Output the [x, y] coordinate of the center of the cell containing the given text.  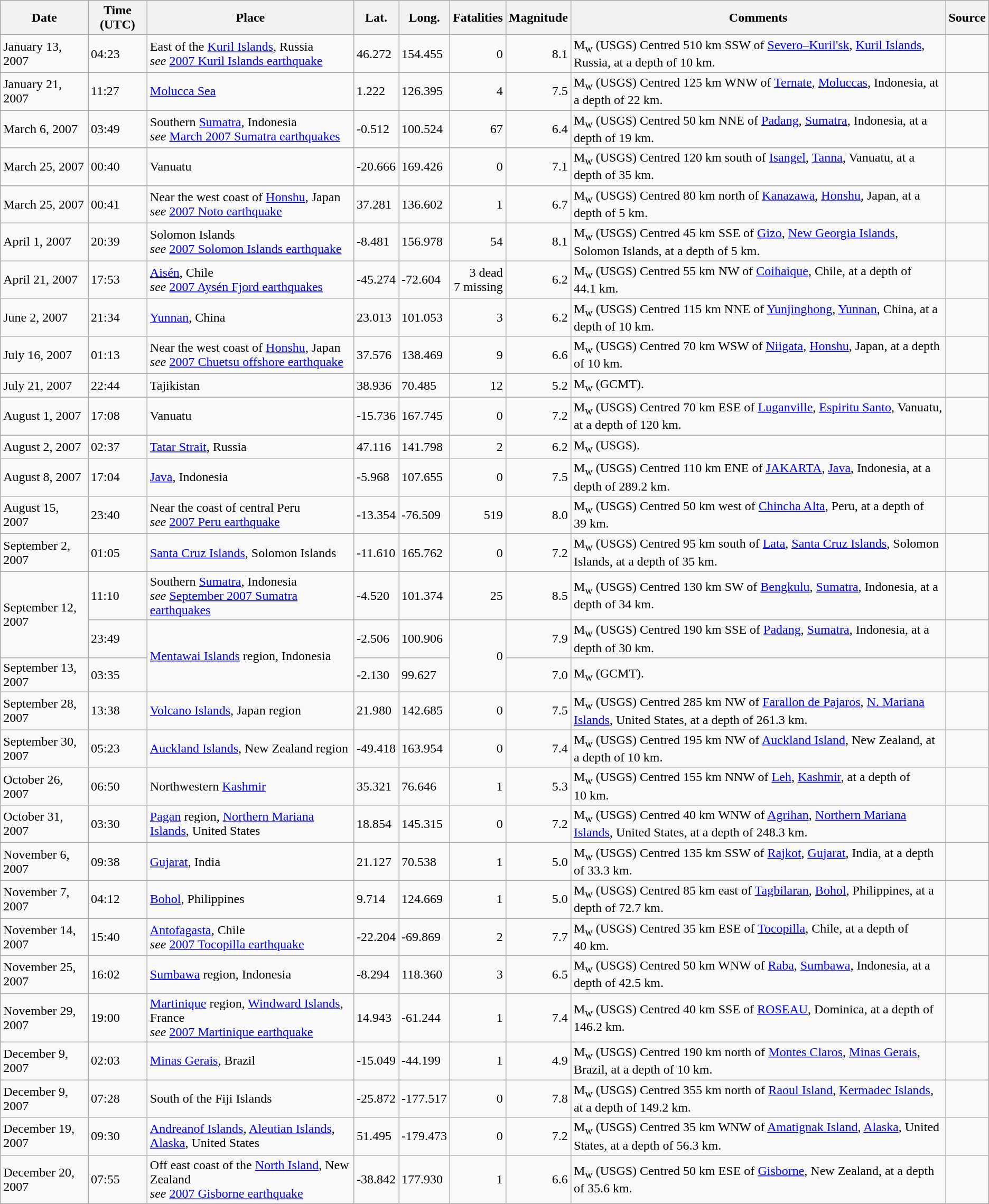
126.395 [425, 91]
January 13, 2007 [44, 54]
76.646 [425, 786]
Gujarat, India [250, 862]
March 6, 2007 [44, 129]
August 2, 2007 [44, 447]
-8.294 [376, 975]
September 28, 2007 [44, 711]
14.943 [376, 1018]
September 12, 2007 [44, 615]
September 30, 2007 [44, 749]
Near the west coast of Honshu, Japan see 2007 Noto earthquake [250, 204]
22:44 [117, 385]
Tatar Strait, Russia [250, 447]
Mw (USGS) Centred 50 km NNE of Padang, Sumatra, Indonesia, at a depth of 19 km. [758, 129]
South of the Fiji Islands [250, 1098]
Auckland Islands, New Zealand region [250, 749]
July 21, 2007 [44, 385]
09:30 [117, 1136]
-177.517 [425, 1098]
-44.199 [425, 1060]
-38.842 [376, 1179]
November 29, 2007 [44, 1018]
Mw (USGS) Centred 35 km ESE of Tocopilla, Chile, at a depth of 40 km. [758, 937]
Antofagasta, Chilesee 2007 Tocopilla earthquake [250, 937]
101.374 [425, 596]
-61.244 [425, 1018]
03:30 [117, 824]
154.455 [425, 54]
Fatalities [478, 18]
Source [967, 18]
142.685 [425, 711]
100.906 [425, 639]
-8.481 [376, 242]
Solomon Islands see 2007 Solomon Islands earthquake [250, 242]
Mw (USGS) Centred 285 km NW of Farallon de Pajaros, N. Mariana Islands, United States, at a depth of 261.3 km. [758, 711]
Mw (USGS) Centred 50 km WNW of Raba, Sumbawa, Indonesia, at a depth of 42.5 km. [758, 975]
Time (UTC) [117, 18]
00:41 [117, 204]
-11.610 [376, 552]
16:02 [117, 975]
21.127 [376, 862]
12 [478, 385]
519 [478, 514]
Yunnan, China [250, 317]
107.655 [425, 477]
21.980 [376, 711]
138.469 [425, 355]
August 15, 2007 [44, 514]
37.576 [376, 355]
Mw (USGS) Centred 115 km NNE of Yunjinghong, Yunnan, China, at a depth of 10 km. [758, 317]
Mw (USGS) Centred 195 km NW of Auckland Island, New Zealand, at a depth of 10 km. [758, 749]
8.0 [538, 514]
-15.049 [376, 1060]
September 13, 2007 [44, 675]
02:03 [117, 1060]
Comments [758, 18]
15:40 [117, 937]
October 31, 2007 [44, 824]
Andreanof Islands, Aleutian Islands, Alaska, United States [250, 1136]
-5.968 [376, 477]
124.669 [425, 899]
5.2 [538, 385]
7.8 [538, 1098]
Mw (USGS) Centred 510 km SSW of Severo–Kuril'sk, Kuril Islands, Russia, at a depth of 10 km. [758, 54]
East of the Kuril Islands, Russia see 2007 Kuril Islands earthquake [250, 54]
Mw (USGS) Centred 190 km SSE of Padang, Sumatra, Indonesia, at a depth of 30 km. [758, 639]
37.281 [376, 204]
December 20, 2007 [44, 1179]
November 6, 2007 [44, 862]
Java, Indonesia [250, 477]
-15.736 [376, 416]
Sumbawa region, Indonesia [250, 975]
51.495 [376, 1136]
11:27 [117, 91]
Aisén, Chile see 2007 Aysén Fjord earthquakes [250, 280]
Lat. [376, 18]
July 16, 2007 [44, 355]
136.602 [425, 204]
-49.418 [376, 749]
August 8, 2007 [44, 477]
6.7 [538, 204]
Mw (USGS) Centred 135 km SSW of Rajkot, Gujarat, India, at a depth of 33.3 km. [758, 862]
23:49 [117, 639]
November 25, 2007 [44, 975]
1.222 [376, 91]
07:55 [117, 1179]
-76.509 [425, 514]
Tajikistan [250, 385]
Southern Sumatra, Indonesiasee September 2007 Sumatra earthquakes [250, 596]
03:35 [117, 675]
-179.473 [425, 1136]
-2.130 [376, 675]
Molucca Sea [250, 91]
70.485 [425, 385]
Mw (USGS) Centred 95 km south of Lata, Santa Cruz Islands, Solomon Islands, at a depth of 35 km. [758, 552]
7.0 [538, 675]
7.9 [538, 639]
Magnitude [538, 18]
7.7 [538, 937]
August 1, 2007 [44, 416]
02:37 [117, 447]
Near the coast of central Peru see 2007 Peru earthquake [250, 514]
Mentawai Islands region, Indonesia [250, 656]
07:28 [117, 1098]
January 21, 2007 [44, 91]
6.5 [538, 975]
118.360 [425, 975]
67 [478, 129]
Pagan region, Northern Mariana Islands, United States [250, 824]
Mw (USGS) Centred 40 km SSE of ROSEAU, Dominica, at a depth of 146.2 km. [758, 1018]
8.5 [538, 596]
101.053 [425, 317]
November 7, 2007 [44, 899]
Mw (USGS) Centred 70 km WSW of Niigata, Honshu, Japan, at a depth of 10 km. [758, 355]
9.714 [376, 899]
163.954 [425, 749]
-25.872 [376, 1098]
Minas Gerais, Brazil [250, 1060]
01:13 [117, 355]
4.9 [538, 1060]
Date [44, 18]
Mw (USGS). [758, 447]
17:04 [117, 477]
165.762 [425, 552]
Southern Sumatra, Indonesia see March 2007 Sumatra earthquakes [250, 129]
99.627 [425, 675]
156.978 [425, 242]
October 26, 2007 [44, 786]
Mw (USGS) Centred 80 km north of Kanazawa, Honshu, Japan, at a depth of 5 km. [758, 204]
04:23 [117, 54]
23:40 [117, 514]
21:34 [117, 317]
35.321 [376, 786]
3 dead 7 missing [478, 280]
38.936 [376, 385]
Bohol, Philippines [250, 899]
9 [478, 355]
46.272 [376, 54]
Mw (USGS) Centred 155 km NNW of Leh, Kashmir, at a depth of 10 km. [758, 786]
169.426 [425, 167]
Place [250, 18]
17:53 [117, 280]
-69.869 [425, 937]
Mw (USGS) Centred 110 km ENE of JAKARTA, Java, Indonesia, at a depth of 289.2 km. [758, 477]
Mw (USGS) Centred 120 km south of Isangel, Tanna, Vanuatu, at a depth of 35 km. [758, 167]
June 2, 2007 [44, 317]
Mw (USGS) Centred 125 km WNW of Ternate, Moluccas, Indonesia, at a depth of 22 km. [758, 91]
19:00 [117, 1018]
-2.506 [376, 639]
7.1 [538, 167]
20:39 [117, 242]
September 2, 2007 [44, 552]
04:12 [117, 899]
4 [478, 91]
6.4 [538, 129]
Mw (USGS) Centred 50 km ESE of Gisborne, New Zealand, at a depth of 35.6 km. [758, 1179]
Mw (USGS) Centred 55 km NW of Coihaique, Chile, at a depth of 44.1 km. [758, 280]
Mw (USGS) Centred 45 km SSE of Gizo, New Georgia Islands, Solomon Islands, at a depth of 5 km. [758, 242]
Mw (USGS) Centred 85 km east of Tagbilaran, Bohol, Philippines, at a depth of 72.7 km. [758, 899]
05:23 [117, 749]
November 14, 2007 [44, 937]
Mw (USGS) Centred 355 km north of Raoul Island, Kermadec Islands, at a depth of 149.2 km. [758, 1098]
Mw (USGS) Centred 35 km WNW of Amatignak Island, Alaska, United States, at a depth of 56.3 km. [758, 1136]
141.798 [425, 447]
167.745 [425, 416]
03:49 [117, 129]
Volcano Islands, Japan region [250, 711]
25 [478, 596]
Santa Cruz Islands, Solomon Islands [250, 552]
177.930 [425, 1179]
December 19, 2007 [44, 1136]
-13.354 [376, 514]
April 1, 2007 [44, 242]
23.013 [376, 317]
-72.604 [425, 280]
Near the west coast of Honshu, Japan see 2007 Chuetsu offshore earthquake [250, 355]
06:50 [117, 786]
-45.274 [376, 280]
-20.666 [376, 167]
01:05 [117, 552]
Mw (USGS) Centred 130 km SW of Bengkulu, Sumatra, Indonesia, at a depth of 34 km. [758, 596]
54 [478, 242]
5.3 [538, 786]
11:10 [117, 596]
145.315 [425, 824]
18.854 [376, 824]
Mw (USGS) Centred 190 km north of Montes Claros, Minas Gerais, Brazil, at a depth of 10 km. [758, 1060]
100.524 [425, 129]
Martinique region, Windward Islands, France see 2007 Martinique earthquake [250, 1018]
00:40 [117, 167]
70.538 [425, 862]
47.116 [376, 447]
Northwestern Kashmir [250, 786]
Mw (USGS) Centred 50 km west of Chincha Alta, Peru, at a depth of 39 km. [758, 514]
-4.520 [376, 596]
Long. [425, 18]
-0.512 [376, 129]
Off east coast of the North Island, New Zealand see 2007 Gisborne earthquake [250, 1179]
17:08 [117, 416]
09:38 [117, 862]
Mw (USGS) Centred 70 km ESE of Luganville, Espiritu Santo, Vanuatu, at a depth of 120 km. [758, 416]
April 21, 2007 [44, 280]
-22.204 [376, 937]
Mw (USGS) Centred 40 km WNW of Agrihan, Northern Mariana Islands, United States, at a depth of 248.3 km. [758, 824]
13:38 [117, 711]
